Pinpoint the cell where the given text exists, returning its (X, Y) midpoint coordinate. 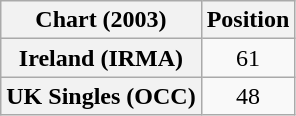
Ireland (IRMA) (101, 58)
48 (248, 96)
61 (248, 58)
Position (248, 20)
UK Singles (OCC) (101, 96)
Chart (2003) (101, 20)
